Capture the cell that displays the provided text and extract its (x, y) central coordinate. 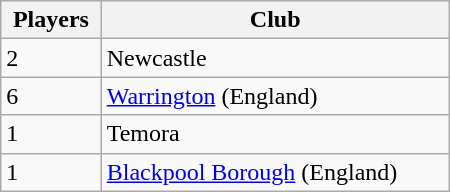
2 (51, 58)
Blackpool Borough (England) (275, 172)
Newcastle (275, 58)
Warrington (England) (275, 96)
6 (51, 96)
Club (275, 20)
Temora (275, 134)
Players (51, 20)
